Search for the cell housing the specified text and yield its (x, y) center coordinate. 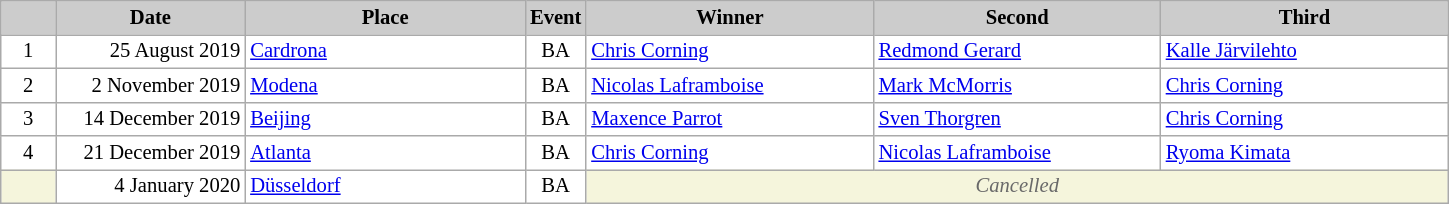
14 December 2019 (151, 119)
Event (556, 17)
4 (28, 153)
Maxence Parrot (730, 119)
Beijing (385, 119)
2 November 2019 (151, 85)
Mark McMorris (1018, 85)
Düsseldorf (385, 186)
Date (151, 17)
25 August 2019 (151, 51)
Modena (385, 85)
Second (1018, 17)
Atlanta (385, 153)
Third (1304, 17)
2 (28, 85)
Kalle Järvilehto (1304, 51)
Place (385, 17)
Winner (730, 17)
Ryoma Kimata (1304, 153)
Sven Thorgren (1018, 119)
Cardrona (385, 51)
3 (28, 119)
Cancelled (1017, 186)
4 January 2020 (151, 186)
Redmond Gerard (1018, 51)
21 December 2019 (151, 153)
1 (28, 51)
